Extract the [x, y] coordinate from the center of the cell holding the provided text.  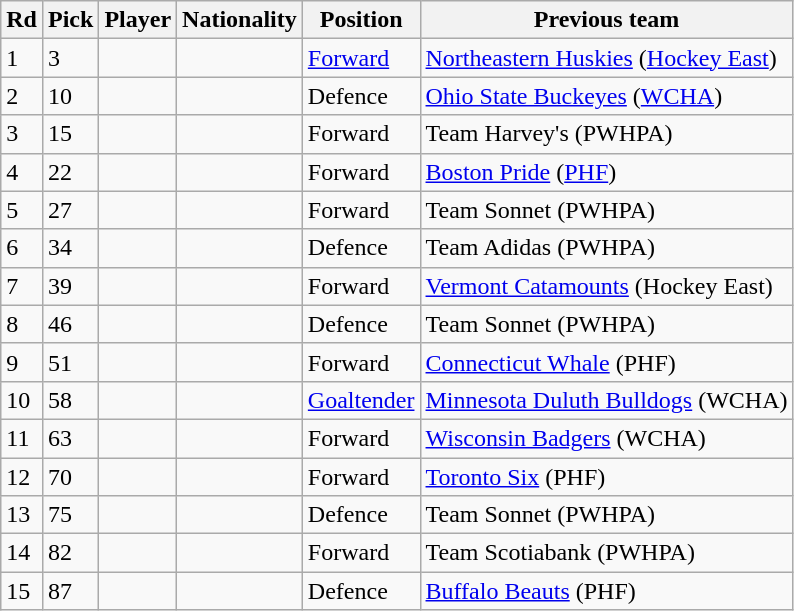
11 [22, 438]
39 [70, 286]
9 [22, 362]
75 [70, 515]
Northeastern Huskies (Hockey East) [606, 58]
70 [70, 477]
Connecticut Whale (PHF) [606, 362]
Team Adidas (PWHPA) [606, 248]
7 [22, 286]
13 [22, 515]
2 [22, 96]
Pick [70, 20]
51 [70, 362]
12 [22, 477]
4 [22, 172]
58 [70, 400]
8 [22, 324]
Team Harvey's (PWHPA) [606, 134]
22 [70, 172]
82 [70, 553]
Toronto Six (PHF) [606, 477]
Buffalo Beauts (PHF) [606, 591]
63 [70, 438]
Player [138, 20]
Boston Pride (PHF) [606, 172]
46 [70, 324]
1 [22, 58]
5 [22, 210]
Ohio State Buckeyes (WCHA) [606, 96]
Previous team [606, 20]
14 [22, 553]
Team Scotiabank (PWHPA) [606, 553]
34 [70, 248]
6 [22, 248]
27 [70, 210]
Rd [22, 20]
Vermont Catamounts (Hockey East) [606, 286]
Goaltender [361, 400]
87 [70, 591]
Minnesota Duluth Bulldogs (WCHA) [606, 400]
Position [361, 20]
Wisconsin Badgers (WCHA) [606, 438]
Nationality [240, 20]
